Determine the (X, Y) coordinate at the center of the cell enclosing the given text.  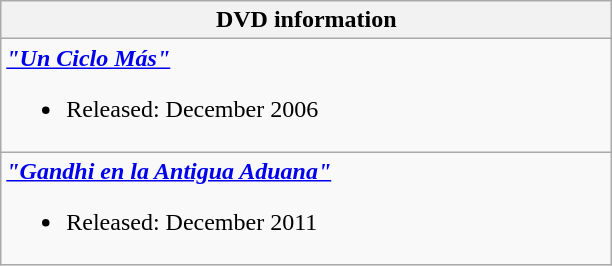
"Gandhi en la Antigua Aduana"Released: December 2011 (306, 208)
"Un Ciclo Más"Released: December 2006 (306, 96)
DVD information (306, 20)
